From the cell containing the given text, extract its center point as (X, Y) coordinate. 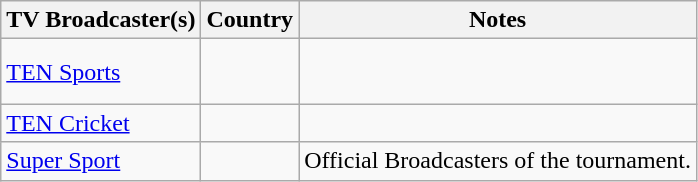
TV Broadcaster(s) (101, 20)
Notes (498, 20)
TEN Cricket (101, 123)
Country (250, 20)
Official Broadcasters of the tournament. (498, 161)
Super Sport (101, 161)
TEN Sports (101, 72)
